Detect which cell encompasses the target text, then output its (X, Y) center coordinate. 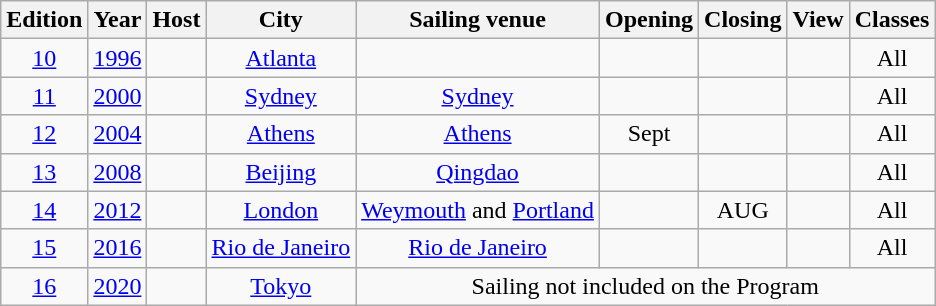
Sailing venue (478, 20)
14 (44, 210)
2016 (118, 248)
12 (44, 134)
16 (44, 286)
2012 (118, 210)
Sailing not included on the Program (646, 286)
2008 (118, 172)
2004 (118, 134)
11 (44, 96)
Weymouth and Portland (478, 210)
Host (176, 20)
2000 (118, 96)
Closing (743, 20)
London (281, 210)
Qingdao (478, 172)
Opening (648, 20)
Sept (648, 134)
View (818, 20)
2020 (118, 286)
15 (44, 248)
Atlanta (281, 58)
Year (118, 20)
Edition (44, 20)
1996 (118, 58)
13 (44, 172)
10 (44, 58)
Tokyo (281, 286)
Classes (892, 20)
City (281, 20)
AUG (743, 210)
Beijing (281, 172)
